Search for the cell housing the specified text and yield its [X, Y] center coordinate. 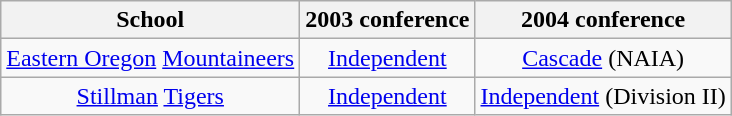
Independent (Division II) [603, 96]
Cascade (NAIA) [603, 58]
Stillman Tigers [150, 96]
2004 conference [603, 20]
2003 conference [388, 20]
Eastern Oregon Mountaineers [150, 58]
School [150, 20]
